Scan for the cell matching the given text and deliver its (x, y) coordinate at center. 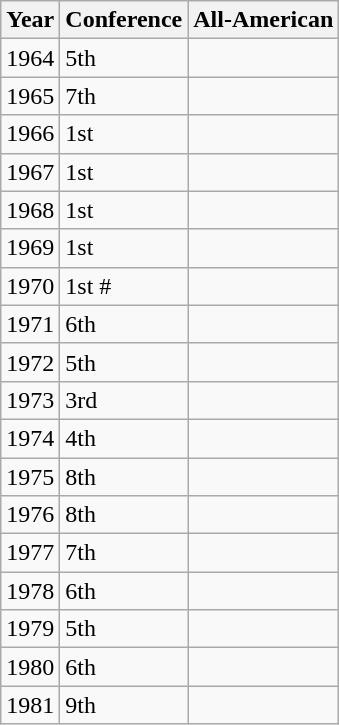
1969 (30, 248)
1965 (30, 96)
1966 (30, 134)
1981 (30, 705)
Conference (124, 20)
1971 (30, 324)
1972 (30, 362)
1976 (30, 515)
1977 (30, 553)
1980 (30, 667)
9th (124, 705)
1973 (30, 400)
All-American (264, 20)
1979 (30, 629)
1975 (30, 477)
1967 (30, 172)
1968 (30, 210)
1st # (124, 286)
1964 (30, 58)
1970 (30, 286)
Year (30, 20)
3rd (124, 400)
1978 (30, 591)
1974 (30, 438)
4th (124, 438)
